For the text-containing cell, return its midpoint in [X, Y] coordinate format. 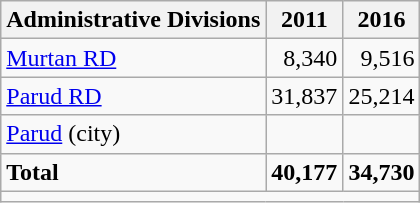
34,730 [382, 172]
9,516 [382, 58]
2016 [382, 20]
25,214 [382, 96]
Parud (city) [134, 134]
Parud RD [134, 96]
Total [134, 172]
8,340 [304, 58]
2011 [304, 20]
Murtan RD [134, 58]
31,837 [304, 96]
40,177 [304, 172]
Administrative Divisions [134, 20]
